Return the [X, Y] coordinate for the center point of the cell that contains the specified text.  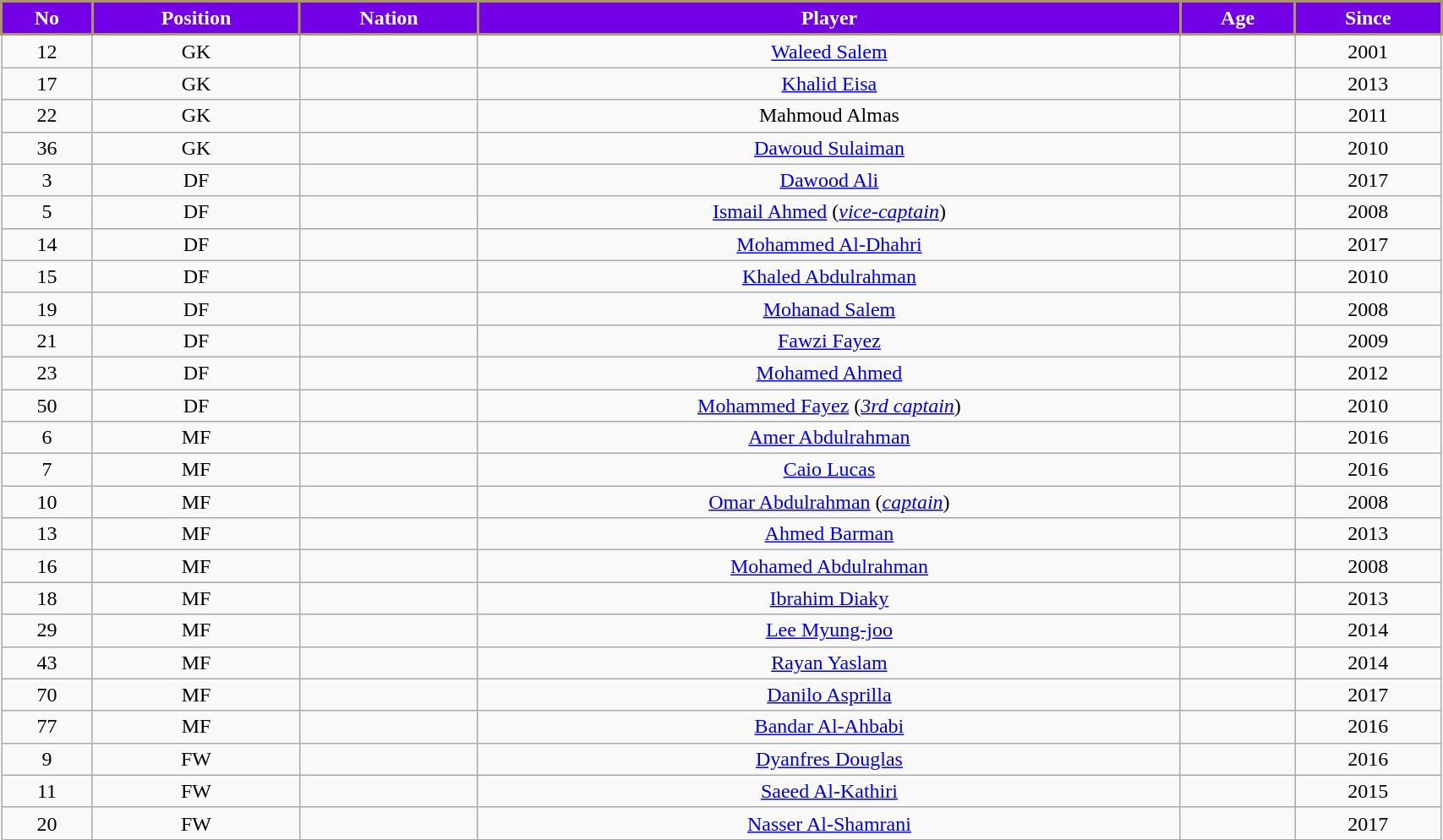
Nasser Al-Shamrani [828, 823]
Mohamed Ahmed [828, 373]
Caio Lucas [828, 470]
Saeed Al-Kathiri [828, 791]
Rayan Yaslam [828, 663]
16 [47, 566]
Player [828, 19]
Dawoud Sulaiman [828, 148]
50 [47, 405]
Mohammed Fayez (3rd captain) [828, 405]
Danilo Asprilla [828, 695]
29 [47, 630]
Khaled Abdulrahman [828, 276]
36 [47, 148]
12 [47, 51]
22 [47, 116]
Mahmoud Almas [828, 116]
18 [47, 598]
Lee Myung-joo [828, 630]
9 [47, 759]
11 [47, 791]
6 [47, 438]
Waleed Salem [828, 51]
5 [47, 212]
Fawzi Fayez [828, 341]
2001 [1368, 51]
Omar Abdulrahman (captain) [828, 502]
Mohanad Salem [828, 308]
20 [47, 823]
Ahmed Barman [828, 534]
43 [47, 663]
2015 [1368, 791]
Nation [389, 19]
21 [47, 341]
Khalid Eisa [828, 84]
13 [47, 534]
2012 [1368, 373]
23 [47, 373]
Dawood Ali [828, 180]
Since [1368, 19]
2011 [1368, 116]
7 [47, 470]
Dyanfres Douglas [828, 759]
No [47, 19]
Ismail Ahmed (vice-captain) [828, 212]
Age [1238, 19]
Bandar Al-Ahbabi [828, 727]
15 [47, 276]
77 [47, 727]
70 [47, 695]
19 [47, 308]
Mohamed Abdulrahman [828, 566]
10 [47, 502]
14 [47, 244]
Position [196, 19]
Ibrahim Diaky [828, 598]
3 [47, 180]
2009 [1368, 341]
17 [47, 84]
Mohammed Al-Dhahri [828, 244]
Amer Abdulrahman [828, 438]
